Capture the cell that displays the provided text and extract its [X, Y] central coordinate. 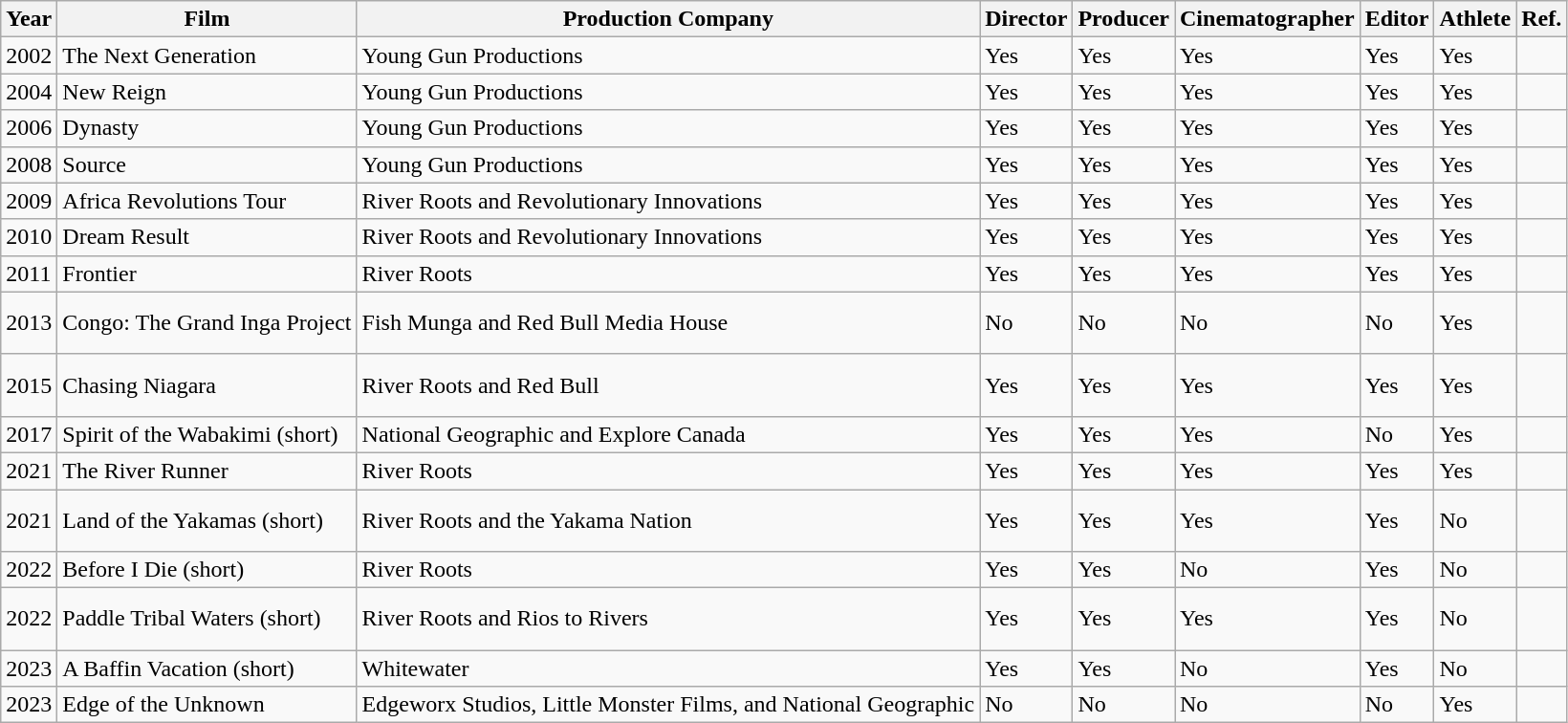
Land of the Yakamas (short) [207, 520]
2015 [29, 384]
The Next Generation [207, 55]
2009 [29, 201]
2011 [29, 274]
Paddle Tribal Waters (short) [207, 620]
Director [1027, 19]
2013 [29, 323]
Production Company [668, 19]
Edge of the Unknown [207, 705]
Editor [1397, 19]
2002 [29, 55]
Source [207, 164]
Cinematographer [1267, 19]
Frontier [207, 274]
Ref. [1541, 19]
National Geographic and Explore Canada [668, 434]
2004 [29, 92]
River Roots and the Yakama Nation [668, 520]
Athlete [1475, 19]
2010 [29, 237]
Year [29, 19]
2006 [29, 128]
Film [207, 19]
Spirit of the Wabakimi (short) [207, 434]
A Baffin Vacation (short) [207, 668]
Fish Munga and Red Bull Media House [668, 323]
Before I Die (short) [207, 570]
Edgeworx Studios, Little Monster Films, and National Geographic [668, 705]
New Reign [207, 92]
2017 [29, 434]
Africa Revolutions Tour [207, 201]
Producer [1124, 19]
Dynasty [207, 128]
Chasing Niagara [207, 384]
River Roots and Rios to Rivers [668, 620]
Dream Result [207, 237]
Congo: The Grand Inga Project [207, 323]
2008 [29, 164]
River Roots and Red Bull [668, 384]
Whitewater [668, 668]
The River Runner [207, 471]
